For the text-containing cell, return its midpoint in [x, y] coordinate format. 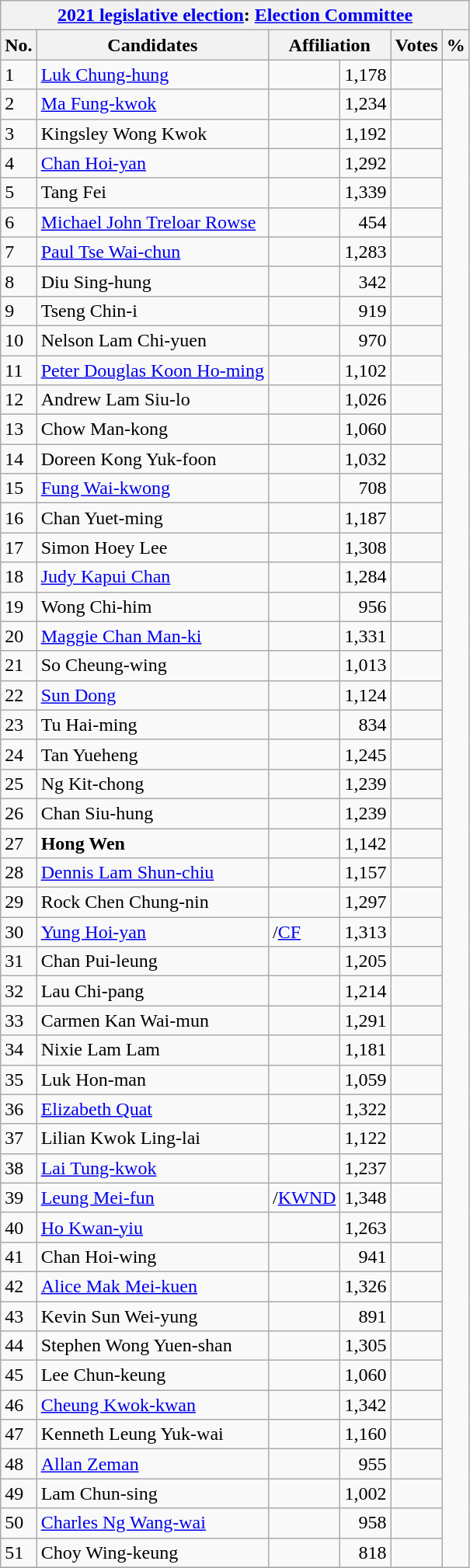
Paul Tse Wai-chun [152, 252]
26 [19, 813]
Lai Tung-kwok [152, 1168]
27 [19, 843]
1,026 [365, 400]
1,283 [365, 252]
7 [19, 252]
1,142 [365, 843]
17 [19, 548]
34 [19, 1050]
3 [19, 134]
Affiliation [329, 45]
Diu Sing-hung [152, 281]
Michael John Treloar Rowse [152, 222]
43 [19, 1316]
1,032 [365, 459]
Tan Yueheng [152, 754]
31 [19, 961]
6 [19, 222]
1,178 [365, 75]
955 [365, 1464]
1,313 [365, 932]
1,331 [365, 636]
Simon Hoey Lee [152, 548]
1,237 [365, 1168]
9 [19, 311]
24 [19, 754]
1,059 [365, 1080]
970 [365, 340]
19 [19, 607]
30 [19, 932]
1,160 [365, 1434]
2021 legislative election: Election Committee [235, 16]
Candidates [152, 45]
1,292 [365, 163]
1,348 [365, 1198]
4 [19, 163]
40 [19, 1227]
956 [365, 607]
Fung Wai-kwong [152, 488]
Maggie Chan Man-ki [152, 636]
891 [365, 1316]
Ng Kit-chong [152, 784]
11 [19, 370]
1,102 [365, 370]
Lilian Kwok Ling-lai [152, 1139]
Dennis Lam Shun-chiu [152, 873]
Ho Kwan-yiu [152, 1227]
Sun Dong [152, 695]
32 [19, 991]
/KWND [305, 1198]
29 [19, 902]
So Cheung-wing [152, 666]
Lam Chun-sing [152, 1493]
Cheung Kwok-kwan [152, 1405]
Kevin Sun Wei-yung [152, 1316]
51 [19, 1552]
49 [19, 1493]
1,124 [365, 695]
Votes [416, 45]
15 [19, 488]
Leung Mei-fun [152, 1198]
342 [365, 281]
48 [19, 1464]
Chan Hoi-wing [152, 1257]
Luk Hon-man [152, 1080]
Tseng Chin-i [152, 311]
Yung Hoi-yan [152, 932]
1,122 [365, 1139]
12 [19, 400]
8 [19, 281]
1,205 [365, 961]
Elizabeth Quat [152, 1109]
Chan Yuet-ming [152, 518]
5 [19, 193]
1,339 [365, 193]
Hong Wen [152, 843]
47 [19, 1434]
36 [19, 1109]
22 [19, 695]
41 [19, 1257]
1,297 [365, 902]
1,322 [365, 1109]
708 [365, 488]
Wong Chi-him [152, 607]
958 [365, 1523]
454 [365, 222]
1,284 [365, 577]
13 [19, 429]
16 [19, 518]
10 [19, 340]
25 [19, 784]
1,326 [365, 1286]
Nelson Lam Chi-yuen [152, 340]
45 [19, 1375]
1,214 [365, 991]
1,245 [365, 754]
No. [19, 45]
28 [19, 873]
Rock Chen Chung-nin [152, 902]
1,157 [365, 873]
Chan Hoi-yan [152, 163]
Kenneth Leung Yuk-wai [152, 1434]
Luk Chung-hung [152, 75]
Carmen Kan Wai-mun [152, 1020]
20 [19, 636]
Doreen Kong Yuk-foon [152, 459]
Lau Chi-pang [152, 991]
1,002 [365, 1493]
Peter Douglas Koon Ho-ming [152, 370]
14 [19, 459]
37 [19, 1139]
Chan Siu-hung [152, 813]
50 [19, 1523]
Allan Zeman [152, 1464]
/CF [305, 932]
1,305 [365, 1346]
18 [19, 577]
834 [365, 725]
1,181 [365, 1050]
1,192 [365, 134]
23 [19, 725]
Nixie Lam Lam [152, 1050]
Judy Kapui Chan [152, 577]
39 [19, 1198]
1,013 [365, 666]
35 [19, 1080]
Choy Wing-keung [152, 1552]
21 [19, 666]
44 [19, 1346]
% [455, 45]
1,308 [365, 548]
1,263 [365, 1227]
919 [365, 311]
38 [19, 1168]
1,234 [365, 104]
Ma Fung-kwok [152, 104]
1,342 [365, 1405]
Kingsley Wong Kwok [152, 134]
33 [19, 1020]
Charles Ng Wang-wai [152, 1523]
Alice Mak Mei-kuen [152, 1286]
Tu Hai-ming [152, 725]
1,187 [365, 518]
2 [19, 104]
941 [365, 1257]
1,291 [365, 1020]
Lee Chun-keung [152, 1375]
Andrew Lam Siu-lo [152, 400]
818 [365, 1552]
Chow Man-kong [152, 429]
1 [19, 75]
46 [19, 1405]
42 [19, 1286]
Stephen Wong Yuen-shan [152, 1346]
Tang Fei [152, 193]
Chan Pui-leung [152, 961]
